Determine the [X, Y] coordinate at the center of the cell enclosing the given text.  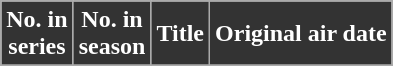
No. inseason [112, 34]
Original air date [302, 34]
No. inseries [37, 34]
Title [180, 34]
